From the cell containing the given text, extract its center point as (X, Y) coordinate. 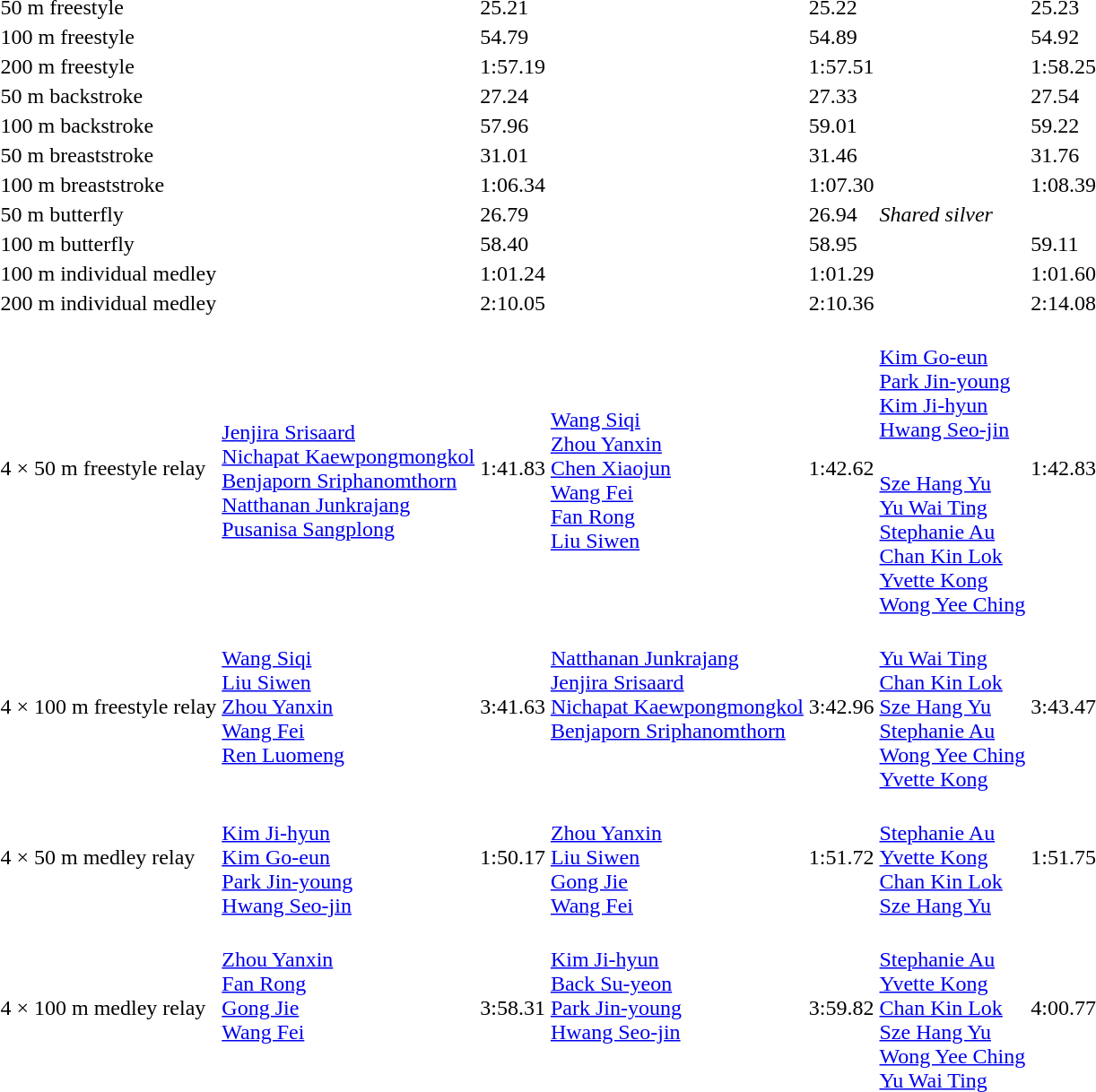
1:06.34 (513, 185)
58.95 (841, 244)
59.01 (841, 126)
27.24 (513, 96)
2:10.36 (841, 303)
57.96 (513, 126)
Wang SiqiZhou YanxinChen XiaojunWang FeiFan RongLiu Siwen (676, 468)
2:10.05 (513, 303)
1:01.29 (841, 273)
58.40 (513, 244)
1:41.83 (513, 468)
Jenjira SrisaardNichapat KaewpongmongkolBenjaporn SriphanomthornNatthanan JunkrajangPusanisa Sangplong (348, 468)
1:57.19 (513, 66)
1:50.17 (513, 857)
Kim Ji-hyunKim Go-eunPark Jin-youngHwang Seo-jin (348, 857)
Wang SiqiLiu SiwenZhou YanxinWang FeiRen Luomeng (348, 706)
31.01 (513, 155)
26.79 (513, 214)
54.79 (513, 37)
26.94 (841, 214)
1:07.30 (841, 185)
1:42.62 (841, 468)
Zhou YanxinLiu SiwenGong JieWang Fei (676, 857)
1:51.72 (841, 857)
1:01.24 (513, 273)
Shared silver (952, 214)
1:57.51 (841, 66)
Yu Wai TingChan Kin LokSze Hang YuStephanie AuWong Yee ChingYvette Kong (952, 706)
3:42.96 (841, 706)
3:41.63 (513, 706)
31.46 (841, 155)
27.33 (841, 96)
Sze Hang YuYu Wai TingStephanie AuChan Kin LokYvette KongWong Yee Ching (952, 532)
Natthanan JunkrajangJenjira SrisaardNichapat KaewpongmongkolBenjaporn Sriphanomthorn (676, 706)
54.89 (841, 37)
Kim Go-eunPark Jin-youngKim Ji-hyunHwang Seo-jin (952, 381)
Stephanie AuYvette KongChan Kin LokSze Hang Yu (952, 857)
